For the text-containing cell, return its midpoint in (x, y) coordinate format. 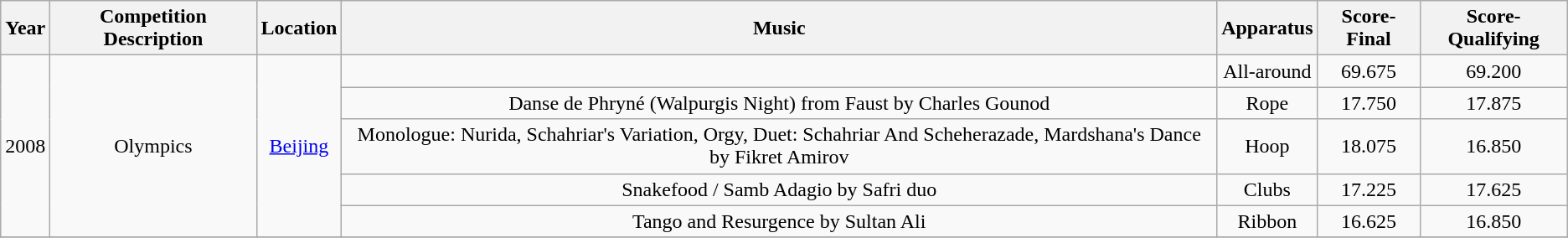
Beijing (299, 146)
Ribbon (1267, 221)
Hoop (1267, 146)
All-around (1267, 71)
18.075 (1369, 146)
Snakefood / Samb Adagio by Safri duo (779, 189)
Danse de Phryné (Walpurgis Night) from Faust by Charles Gounod (779, 103)
Apparatus (1267, 28)
Location (299, 28)
Monologue: Nurida, Schahriar's Variation, Orgy, Duet: Schahriar And Scheherazade, Mardshana's Dance by Fikret Amirov (779, 146)
Music (779, 28)
Olympics (153, 146)
Tango and Resurgence by Sultan Ali (779, 221)
17.225 (1369, 189)
16.625 (1369, 221)
Score-Final (1369, 28)
17.625 (1493, 189)
Competition Description (153, 28)
17.875 (1493, 103)
Year (25, 28)
Score-Qualifying (1493, 28)
69.200 (1493, 71)
17.750 (1369, 103)
Rope (1267, 103)
Clubs (1267, 189)
69.675 (1369, 71)
2008 (25, 146)
